Return the (X, Y) coordinate for the center point of the cell that contains the specified text.  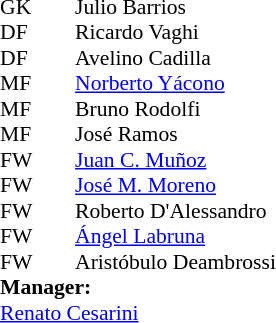
Manager: (138, 287)
Norberto Yácono (176, 83)
Ángel Labruna (176, 237)
José Ramos (176, 135)
Bruno Rodolfi (176, 109)
Ricardo Vaghi (176, 33)
Juan C. Muñoz (176, 160)
Roberto D'Alessandro (176, 211)
José M. Moreno (176, 185)
Avelino Cadilla (176, 58)
Aristóbulo Deambrossi (176, 262)
